Determine the (x, y) coordinate at the center of the cell enclosing the given text.  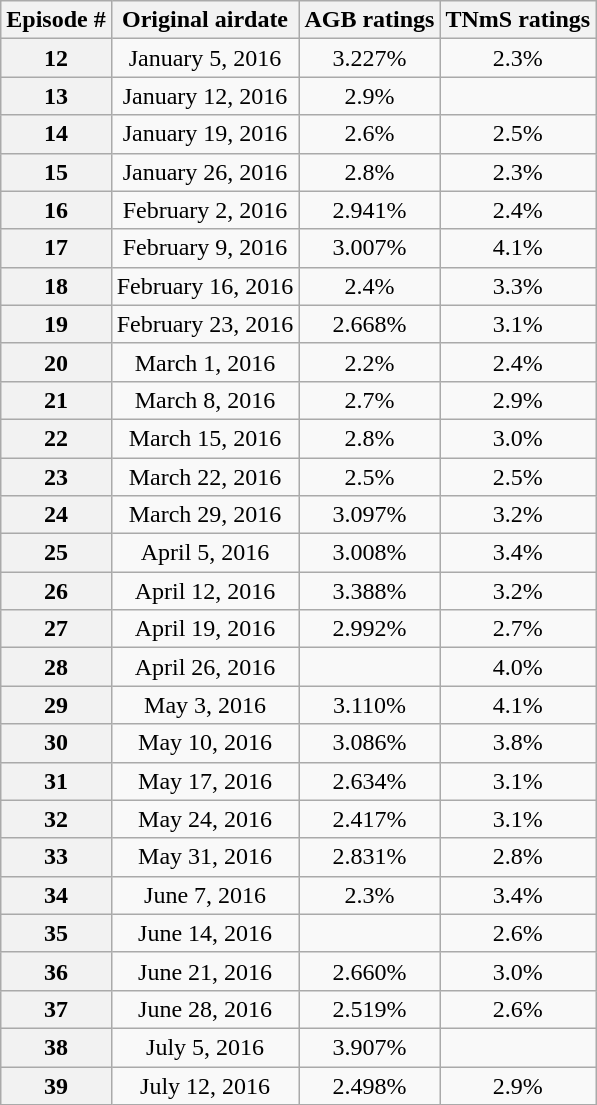
26 (56, 591)
3.097% (370, 515)
32 (56, 819)
31 (56, 781)
March 22, 2016 (205, 477)
3.086% (370, 743)
2.634% (370, 781)
2.668% (370, 324)
39 (56, 1085)
Episode # (56, 20)
May 24, 2016 (205, 819)
AGB ratings (370, 20)
2.660% (370, 971)
3.3% (518, 286)
Original airdate (205, 20)
February 23, 2016 (205, 324)
2.417% (370, 819)
3.007% (370, 248)
February 9, 2016 (205, 248)
3.110% (370, 705)
July 5, 2016 (205, 1047)
3.8% (518, 743)
March 8, 2016 (205, 400)
January 19, 2016 (205, 134)
12 (56, 58)
2.941% (370, 210)
14 (56, 134)
July 12, 2016 (205, 1085)
May 17, 2016 (205, 781)
2.831% (370, 857)
28 (56, 667)
20 (56, 362)
2.498% (370, 1085)
30 (56, 743)
March 15, 2016 (205, 438)
April 19, 2016 (205, 629)
33 (56, 857)
2.519% (370, 1009)
13 (56, 96)
3.227% (370, 58)
34 (56, 895)
18 (56, 286)
19 (56, 324)
January 5, 2016 (205, 58)
36 (56, 971)
June 21, 2016 (205, 971)
May 10, 2016 (205, 743)
25 (56, 553)
March 1, 2016 (205, 362)
January 12, 2016 (205, 96)
February 16, 2016 (205, 286)
38 (56, 1047)
21 (56, 400)
29 (56, 705)
June 7, 2016 (205, 895)
16 (56, 210)
April 12, 2016 (205, 591)
June 28, 2016 (205, 1009)
May 31, 2016 (205, 857)
3.008% (370, 553)
35 (56, 933)
March 29, 2016 (205, 515)
17 (56, 248)
3.907% (370, 1047)
January 26, 2016 (205, 172)
3.388% (370, 591)
April 26, 2016 (205, 667)
4.0% (518, 667)
2.2% (370, 362)
22 (56, 438)
27 (56, 629)
23 (56, 477)
37 (56, 1009)
15 (56, 172)
24 (56, 515)
May 3, 2016 (205, 705)
2.992% (370, 629)
June 14, 2016 (205, 933)
February 2, 2016 (205, 210)
TNmS ratings (518, 20)
April 5, 2016 (205, 553)
